Return [X, Y] of the center of cell containing provided text 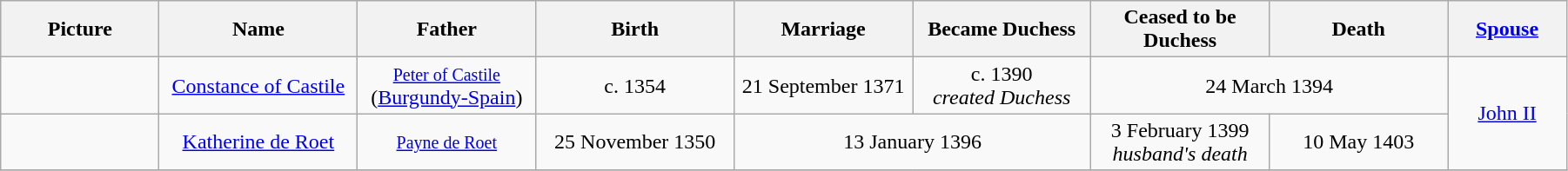
Spouse [1507, 30]
Marriage [823, 30]
Peter of Castile (Burgundy-Spain) [447, 85]
Ceased to be Duchess [1180, 30]
3 February 1399husband's death [1180, 142]
Became Duchess [1002, 30]
Name [258, 30]
Payne de Roet [447, 142]
24 March 1394 [1270, 85]
John II [1507, 114]
Constance of Castile [258, 85]
21 September 1371 [823, 85]
c. 1390created Duchess [1002, 85]
Birth [635, 30]
13 January 1396 [913, 142]
Death [1359, 30]
Father [447, 30]
25 November 1350 [635, 142]
c. 1354 [635, 85]
Picture [80, 30]
10 May 1403 [1359, 142]
Katherine de Roet [258, 142]
